Identify which cell holds the provided text, then report its (x, y) central coordinate. 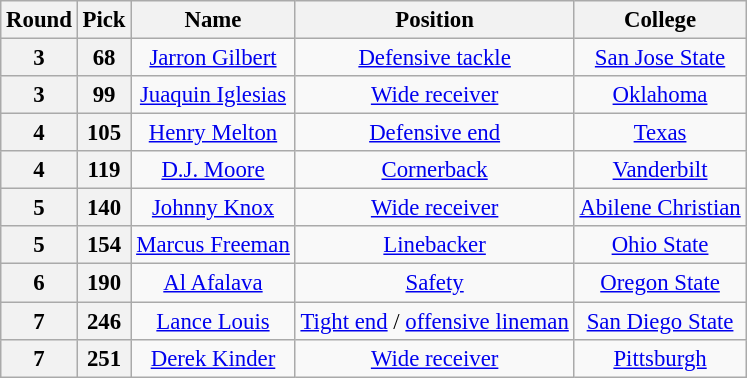
Juaquin Iglesias (213, 95)
Tight end / offensive lineman (434, 321)
140 (104, 208)
D.J. Moore (213, 170)
154 (104, 245)
Henry Melton (213, 133)
Al Afalava (213, 283)
Name (213, 20)
San Jose State (660, 58)
119 (104, 170)
105 (104, 133)
Round (39, 20)
99 (104, 95)
Marcus Freeman (213, 245)
Johnny Knox (213, 208)
Lance Louis (213, 321)
Oklahoma (660, 95)
Ohio State (660, 245)
Pittsburgh (660, 358)
Abilene Christian (660, 208)
Texas (660, 133)
Defensive tackle (434, 58)
251 (104, 358)
College (660, 20)
Oregon State (660, 283)
Derek Kinder (213, 358)
Vanderbilt (660, 170)
Jarron Gilbert (213, 58)
Pick (104, 20)
Linebacker (434, 245)
6 (39, 283)
68 (104, 58)
Cornerback (434, 170)
San Diego State (660, 321)
Defensive end (434, 133)
190 (104, 283)
Position (434, 20)
246 (104, 321)
Safety (434, 283)
